Pinpoint the cell where the given text exists, returning its (x, y) midpoint coordinate. 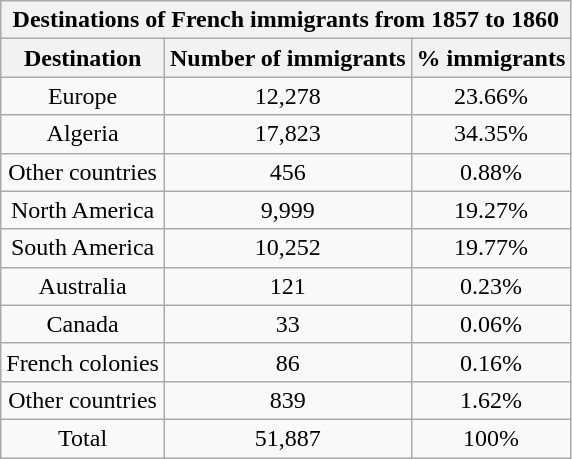
121 (288, 286)
Destination (83, 58)
Number of immigrants (288, 58)
Algeria (83, 134)
1.62% (491, 400)
0.88% (491, 172)
34.35% (491, 134)
South America (83, 248)
17,823 (288, 134)
10,252 (288, 248)
9,999 (288, 210)
12,278 (288, 96)
86 (288, 362)
% immigrants (491, 58)
French colonies (83, 362)
0.16% (491, 362)
23.66% (491, 96)
51,887 (288, 438)
456 (288, 172)
Total (83, 438)
19.27% (491, 210)
Canada (83, 324)
0.23% (491, 286)
19.77% (491, 248)
0.06% (491, 324)
Europe (83, 96)
Destinations of French immigrants from 1857 to 1860 (286, 20)
33 (288, 324)
North America (83, 210)
Australia (83, 286)
100% (491, 438)
839 (288, 400)
